Return the (X, Y) coordinate for the center point of the cell that contains the specified text.  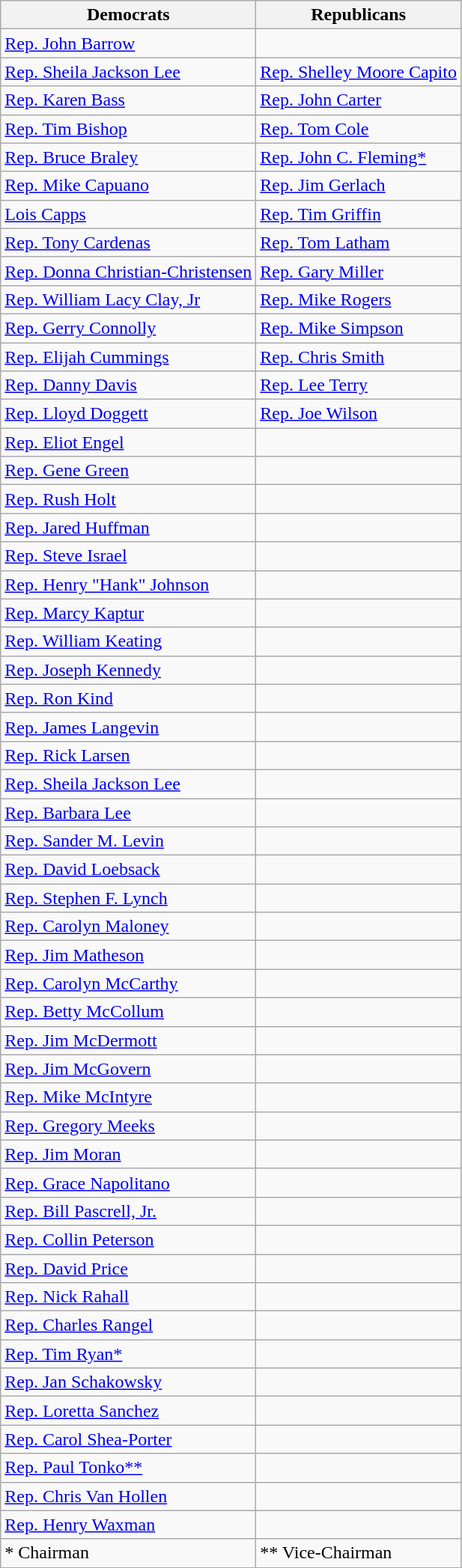
Rep. Rick Larsen (129, 755)
Rep. Lloyd Doggett (129, 414)
Rep. Tim Bishop (129, 129)
Rep. Tom Cole (359, 129)
Rep. Eliot Engel (129, 442)
Rep. Sander M. Levin (129, 841)
Rep. Jim Gerlach (359, 186)
Rep. Gene Green (129, 471)
Rep. Rush Holt (129, 499)
Rep. James Langevin (129, 727)
Rep. John Barrow (129, 43)
Rep. Chris Van Hollen (129, 1496)
Democrats (129, 15)
Rep. Mike Capuano (129, 186)
Rep. Nick Rahall (129, 1297)
Rep. Henry Waxman (129, 1525)
Rep. Collin Peterson (129, 1239)
Rep. Joe Wilson (359, 414)
Rep. Carolyn McCarthy (129, 983)
Lois Capps (129, 214)
Rep. Tony Cardenas (129, 242)
Rep. Mike Simpson (359, 328)
Rep. Carolyn Maloney (129, 927)
Rep. Jim Matheson (129, 955)
Rep. Stephen F. Lynch (129, 898)
Rep. Tom Latham (359, 242)
Rep. Bill Pascrell, Jr. (129, 1211)
Rep. Joseph Kennedy (129, 670)
Rep. Elijah Cummings (129, 357)
Rep. Gerry Connolly (129, 328)
** Vice-Chairman (359, 1553)
Rep. Steve Israel (129, 556)
Rep. Jared Huffman (129, 528)
Rep. Tim Griffin (359, 214)
* Chairman (129, 1553)
Rep. Danny Davis (129, 385)
Rep. Charles Rangel (129, 1326)
Rep. Paul Tonko** (129, 1468)
Rep. David Price (129, 1269)
Rep. Jim McDermott (129, 1040)
Rep. William Lacy Clay, Jr (129, 299)
Rep. Shelley Moore Capito (359, 72)
Rep. Mike McIntyre (129, 1097)
Republicans (359, 15)
Rep. Jim Moran (129, 1154)
Rep. Mike Rogers (359, 299)
Rep. Barbara Lee (129, 812)
Rep. Carol Shea-Porter (129, 1439)
Rep. Marcy Kaptur (129, 613)
Rep. Tim Ryan* (129, 1354)
Rep. Betty McCollum (129, 1012)
Rep. Gary Miller (359, 271)
Rep. Chris Smith (359, 357)
Rep. William Keating (129, 641)
Rep. Grace Napolitano (129, 1183)
Rep. John Carter (359, 100)
Rep. Ron Kind (129, 698)
Rep. Henry "Hank" Johnson (129, 585)
Rep. Lee Terry (359, 385)
Rep. Donna Christian-Christensen (129, 271)
Rep. Gregory Meeks (129, 1126)
Rep. John C. Fleming* (359, 157)
Rep. David Loebsack (129, 870)
Rep. Karen Bass (129, 100)
Rep. Loretta Sanchez (129, 1411)
Rep. Bruce Braley (129, 157)
Rep. Jan Schakowsky (129, 1382)
Rep. Jim McGovern (129, 1069)
